Detect which cell encompasses the target text, then output its [x, y] center coordinate. 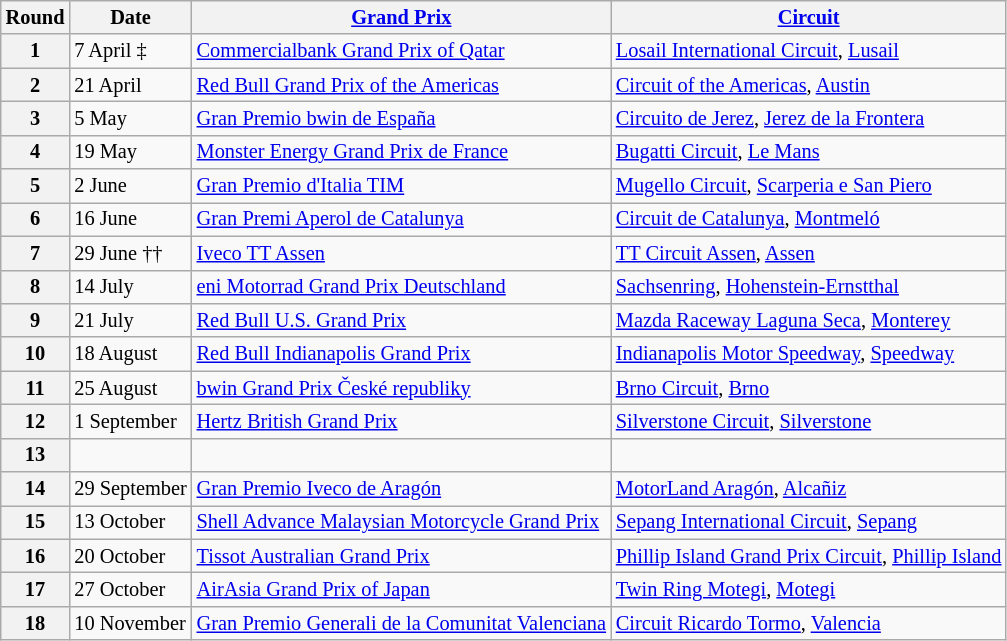
5 May [130, 118]
16 [36, 556]
7 April ‡ [130, 51]
12 [36, 421]
21 April [130, 85]
20 October [130, 556]
14 July [130, 287]
Silverstone Circuit, Silverstone [808, 421]
Circuit of the Americas, Austin [808, 85]
Phillip Island Grand Prix Circuit, Phillip Island [808, 556]
2 [36, 85]
25 August [130, 388]
Mazda Raceway Laguna Seca, Monterey [808, 320]
Round [36, 17]
10 November [130, 623]
29 June †† [130, 253]
Sachsenring, Hohenstein-Ernstthal [808, 287]
4 [36, 152]
Commercialbank Grand Prix of Qatar [402, 51]
Red Bull Indianapolis Grand Prix [402, 354]
9 [36, 320]
Circuit Ricardo Tormo, Valencia [808, 623]
15 [36, 522]
Date [130, 17]
6 [36, 219]
Circuito de Jerez, Jerez de la Frontera [808, 118]
10 [36, 354]
Gran Premio bwin de España [402, 118]
1 September [130, 421]
18 August [130, 354]
Gran Premio d'Italia TIM [402, 186]
Indianapolis Motor Speedway, Speedway [808, 354]
Shell Advance Malaysian Motorcycle Grand Prix [402, 522]
13 [36, 455]
2 June [130, 186]
13 October [130, 522]
Mugello Circuit, Scarperia e San Piero [808, 186]
Monster Energy Grand Prix de France [402, 152]
3 [36, 118]
Red Bull Grand Prix of the Americas [402, 85]
TT Circuit Assen, Assen [808, 253]
Sepang International Circuit, Sepang [808, 522]
MotorLand Aragón, Alcañiz [808, 489]
AirAsia Grand Prix of Japan [402, 589]
5 [36, 186]
Gran Premi Aperol de Catalunya [402, 219]
Twin Ring Motegi, Motegi [808, 589]
Red Bull U.S. Grand Prix [402, 320]
Iveco TT Assen [402, 253]
Circuit [808, 17]
11 [36, 388]
21 July [130, 320]
27 October [130, 589]
Gran Premio Iveco de Aragón [402, 489]
bwin Grand Prix České republiky [402, 388]
17 [36, 589]
Gran Premio Generali de la Comunitat Valenciana [402, 623]
7 [36, 253]
29 September [130, 489]
eni Motorrad Grand Prix Deutschland [402, 287]
14 [36, 489]
8 [36, 287]
18 [36, 623]
Bugatti Circuit, Le Mans [808, 152]
Grand Prix [402, 17]
Losail International Circuit, Lusail [808, 51]
Hertz British Grand Prix [402, 421]
Brno Circuit, Brno [808, 388]
Circuit de Catalunya, Montmeló [808, 219]
19 May [130, 152]
1 [36, 51]
16 June [130, 219]
Tissot Australian Grand Prix [402, 556]
